Capture the cell that displays the provided text and extract its (X, Y) central coordinate. 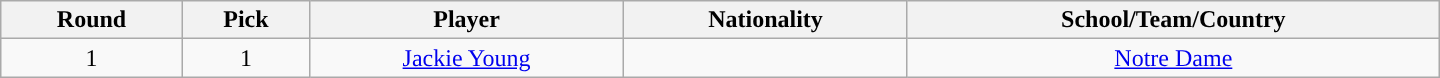
Pick (246, 20)
Nationality (766, 20)
Notre Dame (1173, 58)
Round (92, 20)
Jackie Young (467, 58)
School/Team/Country (1173, 20)
Player (467, 20)
